Return [X, Y] of the center of cell containing provided text 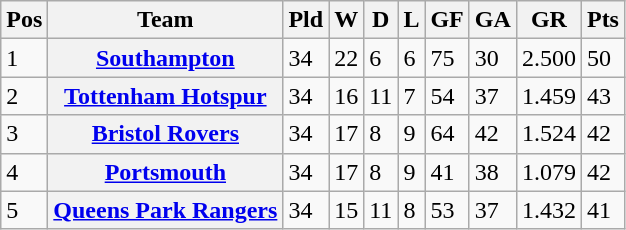
GA [492, 20]
3 [24, 134]
Portsmouth [166, 172]
38 [492, 172]
GR [548, 20]
1.524 [548, 134]
Pld [306, 20]
64 [447, 134]
7 [412, 96]
Pos [24, 20]
W [346, 20]
53 [447, 210]
D [381, 20]
Pts [602, 20]
L [412, 20]
15 [346, 210]
43 [602, 96]
2.500 [548, 58]
1.432 [548, 210]
1.459 [548, 96]
Queens Park Rangers [166, 210]
1.079 [548, 172]
22 [346, 58]
Bristol Rovers [166, 134]
GF [447, 20]
75 [447, 58]
Tottenham Hotspur [166, 96]
30 [492, 58]
16 [346, 96]
4 [24, 172]
54 [447, 96]
2 [24, 96]
1 [24, 58]
5 [24, 210]
50 [602, 58]
Team [166, 20]
Southampton [166, 58]
